Determine the (X, Y) coordinate at the center of the cell enclosing the given text.  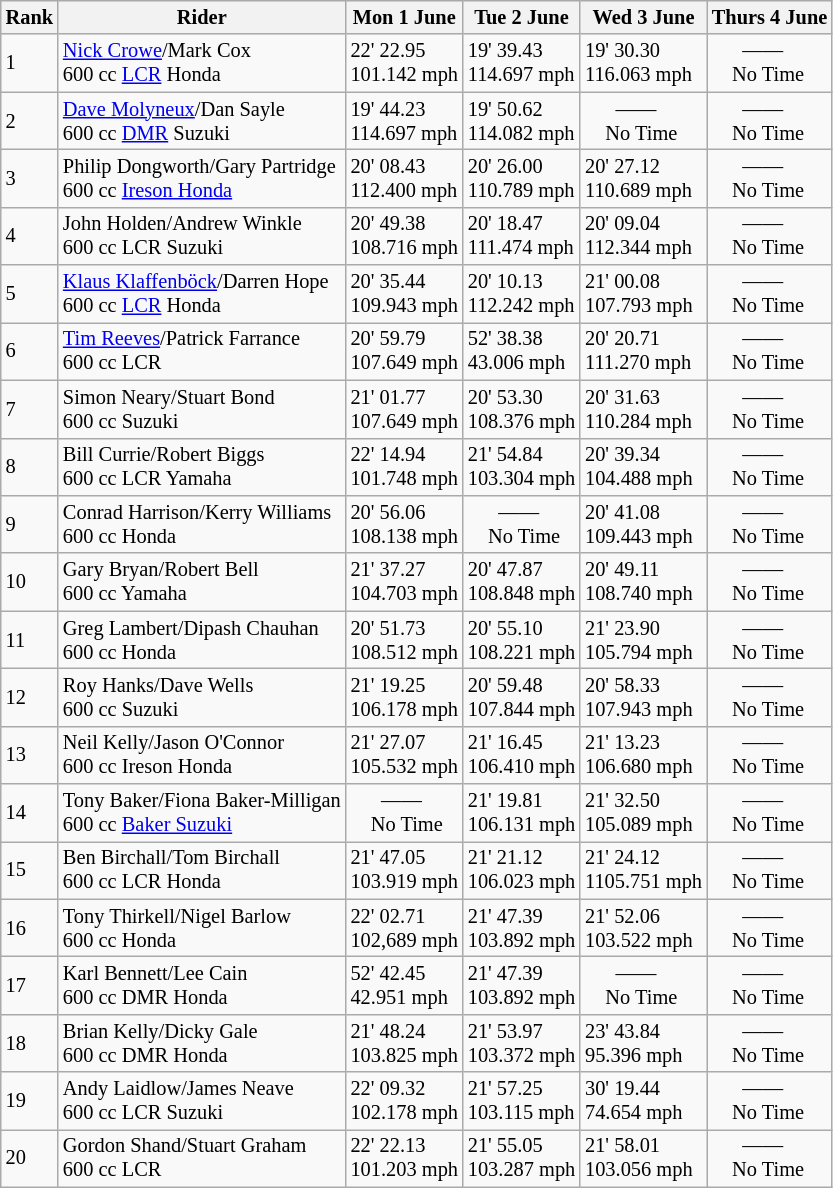
15 (30, 870)
21' 19.81 106.131 mph (522, 813)
8 (30, 467)
John Holden/Andrew Winkle 600 cc LCR Suzuki (202, 236)
21' 57.25 103.115 mph (522, 1101)
Greg Lambert/Dipash Chauhan 600 cc Honda (202, 640)
Andy Laidlow/James Neave 600 cc LCR Suzuki (202, 1101)
21' 19.25 106.178 mph (404, 697)
13 (30, 755)
20' 20.71 111.270 mph (644, 351)
19 (30, 1101)
20' 53.30 108.376 mph (522, 409)
21' 01.77 107.649 mph (404, 409)
Brian Kelly/Dicky Gale 600 cc DMR Honda (202, 1043)
20' 26.00 110.789 mph (522, 178)
21' 54.84 103.304 mph (522, 467)
20' 51.73 108.512 mph (404, 640)
Mon 1 June (404, 17)
23' 43.84 95.396 mph (644, 1043)
21' 27.07 105.532 mph (404, 755)
Philip Dongworth/Gary Partridge 600 cc Ireson Honda (202, 178)
20' 59.48 107.844 mph (522, 697)
21' 24.12 1105.751 mph (644, 870)
Bill Currie/Robert Biggs 600 cc LCR Yamaha (202, 467)
22' 22.13 101.203 mph (404, 1158)
10 (30, 582)
21' 21.12 106.023 mph (522, 870)
21' 47.05 103.919 mph (404, 870)
Neil Kelly/Jason O'Connor 600 cc Ireson Honda (202, 755)
20' 49.11 108.740 mph (644, 582)
22' 02.71 102,689 mph (404, 928)
Wed 3 June (644, 17)
12 (30, 697)
20' 58.33 107.943 mph (644, 697)
20' 09.04 112.344 mph (644, 236)
21' 23.90 105.794 mph (644, 640)
20' 49.38 108.716 mph (404, 236)
Tim Reeves/Patrick Farrance 600 cc LCR (202, 351)
21' 52.06 103.522 mph (644, 928)
19' 30.30 116.063 mph (644, 63)
Rank (30, 17)
Roy Hanks/Dave Wells 600 cc Suzuki (202, 697)
22' 14.94 101.748 mph (404, 467)
Karl Bennett/Lee Cain 600 cc DMR Honda (202, 985)
20' 27.12 110.689 mph (644, 178)
20' 59.79 107.649 mph (404, 351)
17 (30, 985)
20' 31.63 110.284 mph (644, 409)
20' 10.13 112.242 mph (522, 294)
20' 56.06 108.138 mph (404, 524)
9 (30, 524)
22' 22.95 101.142 mph (404, 63)
Ben Birchall/Tom Birchall 600 cc LCR Honda (202, 870)
Tue 2 June (522, 17)
6 (30, 351)
19' 39.43 114.697 mph (522, 63)
20' 18.47 111.474 mph (522, 236)
19' 44.23 114.697 mph (404, 121)
21' 00.08 107.793 mph (644, 294)
3 (30, 178)
52' 38.38 43.006 mph (522, 351)
21' 13.23 106.680 mph (644, 755)
Dave Molyneux/Dan Sayle 600 cc DMR Suzuki (202, 121)
Simon Neary/Stuart Bond 600 cc Suzuki (202, 409)
11 (30, 640)
Thurs 4 June (770, 17)
21' 48.24 103.825 mph (404, 1043)
21' 32.50 105.089 mph (644, 813)
21' 58.01 103.056 mph (644, 1158)
21' 55.05 103.287 mph (522, 1158)
Tony Thirkell/Nigel Barlow 600 cc Honda (202, 928)
4 (30, 236)
1 (30, 63)
52' 42.45 42.951 mph (404, 985)
Klaus Klaffenböck/Darren Hope 600 cc LCR Honda (202, 294)
19' 50.62 114.082 mph (522, 121)
18 (30, 1043)
Gary Bryan/Robert Bell 600 cc Yamaha (202, 582)
Conrad Harrison/Kerry Williams 600 cc Honda (202, 524)
21' 37.27 104.703 mph (404, 582)
14 (30, 813)
20' 39.34 104.488 mph (644, 467)
7 (30, 409)
20' 08.43 112.400 mph (404, 178)
21' 53.97 103.372 mph (522, 1043)
22' 09.32 102.178 mph (404, 1101)
5 (30, 294)
16 (30, 928)
Gordon Shand/Stuart Graham 600 cc LCR (202, 1158)
Nick Crowe/Mark Cox 600 cc LCR Honda (202, 63)
30' 19.44 74.654 mph (644, 1101)
20' 47.87 108.848 mph (522, 582)
20' 55.10 108.221 mph (522, 640)
21' 16.45 106.410 mph (522, 755)
Tony Baker/Fiona Baker-Milligan 600 cc Baker Suzuki (202, 813)
20' 41.08 109.443 mph (644, 524)
2 (30, 121)
20 (30, 1158)
20' 35.44 109.943 mph (404, 294)
Rider (202, 17)
